Provide the (x, y) coordinate of the cell's center where the given text is located.  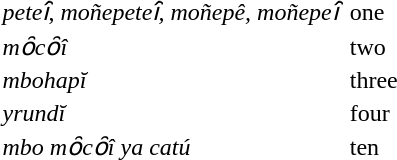
mbohapĭ (170, 80)
mȏcȏî (170, 46)
yrundĭ (170, 113)
